Scan for the cell matching the given text and deliver its (x, y) coordinate at center. 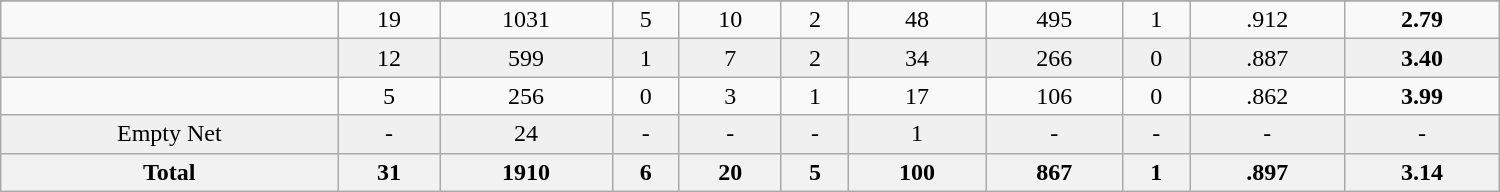
1910 (526, 172)
.897 (1268, 172)
10 (730, 20)
12 (389, 58)
867 (1054, 172)
495 (1054, 20)
34 (918, 58)
.887 (1268, 58)
599 (526, 58)
17 (918, 96)
Total (170, 172)
266 (1054, 58)
6 (646, 172)
256 (526, 96)
Empty Net (170, 134)
106 (1054, 96)
100 (918, 172)
48 (918, 20)
1031 (526, 20)
31 (389, 172)
3 (730, 96)
24 (526, 134)
7 (730, 58)
3.40 (1422, 58)
.862 (1268, 96)
3.14 (1422, 172)
.912 (1268, 20)
20 (730, 172)
19 (389, 20)
3.99 (1422, 96)
2.79 (1422, 20)
